Capture the cell that displays the provided text and extract its [x, y] central coordinate. 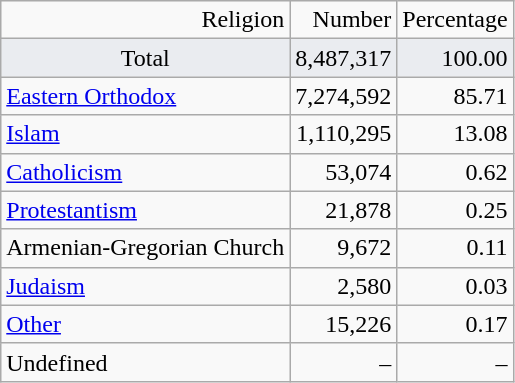
0.62 [455, 172]
Catholicism [146, 172]
Eastern Orthodox [146, 96]
0.03 [455, 286]
0.25 [455, 210]
Protestantism [146, 210]
Number [344, 20]
Armenian-Gregorian Church [146, 248]
7,274,592 [344, 96]
85.71 [455, 96]
53,074 [344, 172]
Total [146, 58]
Judaism [146, 286]
Undefined [146, 362]
Islam [146, 134]
9,672 [344, 248]
0.11 [455, 248]
15,226 [344, 324]
100.00 [455, 58]
0.17 [455, 324]
Other [146, 324]
2,580 [344, 286]
13.08 [455, 134]
8,487,317 [344, 58]
Religion [146, 20]
21,878 [344, 210]
1,110,295 [344, 134]
Percentage [455, 20]
